Scan for the cell matching the given text and deliver its (X, Y) coordinate at center. 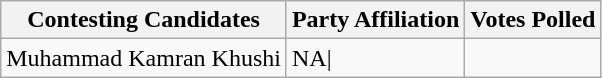
Muhammad Kamran Khushi (144, 58)
NA| (375, 58)
Party Affiliation (375, 20)
Votes Polled (533, 20)
Contesting Candidates (144, 20)
